Search for the cell housing the specified text and yield its (X, Y) center coordinate. 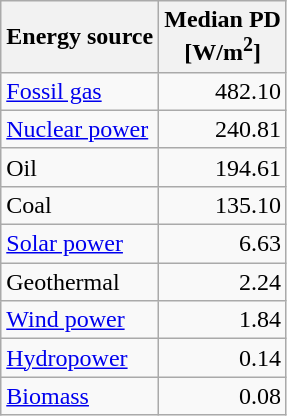
Hydropower (80, 358)
240.81 (223, 129)
Wind power (80, 320)
1.84 (223, 320)
0.14 (223, 358)
Biomass (80, 396)
Median PD[W/m2] (223, 37)
Coal (80, 205)
135.10 (223, 205)
Geothermal (80, 282)
Nuclear power (80, 129)
0.08 (223, 396)
6.63 (223, 244)
2.24 (223, 282)
Oil (80, 167)
Fossil gas (80, 91)
482.10 (223, 91)
Energy source (80, 37)
194.61 (223, 167)
Solar power (80, 244)
